Pinpoint the cell where the given text exists, returning its (x, y) midpoint coordinate. 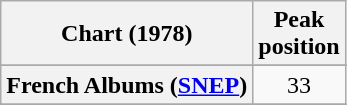
33 (299, 85)
Chart (1978) (127, 34)
Peakposition (299, 34)
French Albums (SNEP) (127, 85)
